Return (x, y) of the center of cell containing provided text 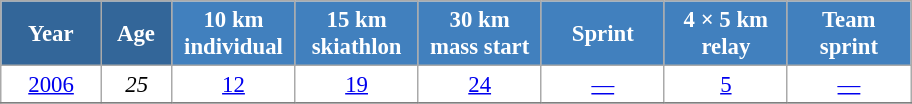
5 (726, 85)
25 (136, 85)
19 (356, 85)
12 (234, 85)
2006 (52, 85)
Age (136, 34)
4 × 5 km relay (726, 34)
Sprint (602, 34)
10 km individual (234, 34)
Team sprint (848, 34)
15 km skiathlon (356, 34)
24 (480, 85)
30 km mass start (480, 34)
Year (52, 34)
